Identify which cell holds the provided text, then report its (X, Y) central coordinate. 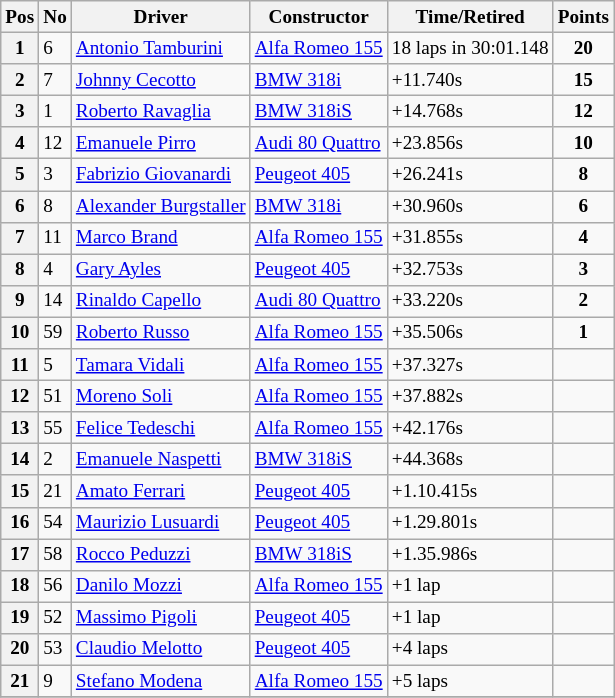
+11.740s (470, 80)
Maurizio Lusuardi (160, 523)
Felice Tedeschi (160, 428)
+5 laps (470, 681)
+37.882s (470, 396)
Marco Brand (160, 238)
13 (20, 428)
Pos (20, 17)
52 (56, 618)
+35.506s (470, 333)
59 (56, 333)
+37.327s (470, 365)
+32.753s (470, 270)
Antonio Tamburini (160, 48)
55 (56, 428)
+23.856s (470, 143)
+26.241s (470, 175)
Moreno Soli (160, 396)
16 (20, 523)
Time/Retired (470, 17)
Tamara Vidali (160, 365)
No (56, 17)
Amato Ferrari (160, 491)
Rocco Peduzzi (160, 554)
+42.176s (470, 428)
18 (20, 586)
Gary Ayles (160, 270)
+4 laps (470, 649)
+1.35.986s (470, 554)
+44.368s (470, 460)
Rinaldo Capello (160, 301)
Emanuele Naspetti (160, 460)
17 (20, 554)
19 (20, 618)
58 (56, 554)
54 (56, 523)
Alexander Burgstaller (160, 206)
Driver (160, 17)
Claudio Melotto (160, 649)
+1.29.801s (470, 523)
+30.960s (470, 206)
Danilo Mozzi (160, 586)
Roberto Russo (160, 333)
56 (56, 586)
Emanuele Pirro (160, 143)
18 laps in 30:01.148 (470, 48)
Johnny Cecotto (160, 80)
Stefano Modena (160, 681)
+1.10.415s (470, 491)
Fabrizio Giovanardi (160, 175)
53 (56, 649)
51 (56, 396)
Roberto Ravaglia (160, 111)
+14.768s (470, 111)
Points (583, 17)
+31.855s (470, 238)
Constructor (318, 17)
+33.220s (470, 301)
Massimo Pigoli (160, 618)
